Detect which cell encompasses the target text, then output its (X, Y) center coordinate. 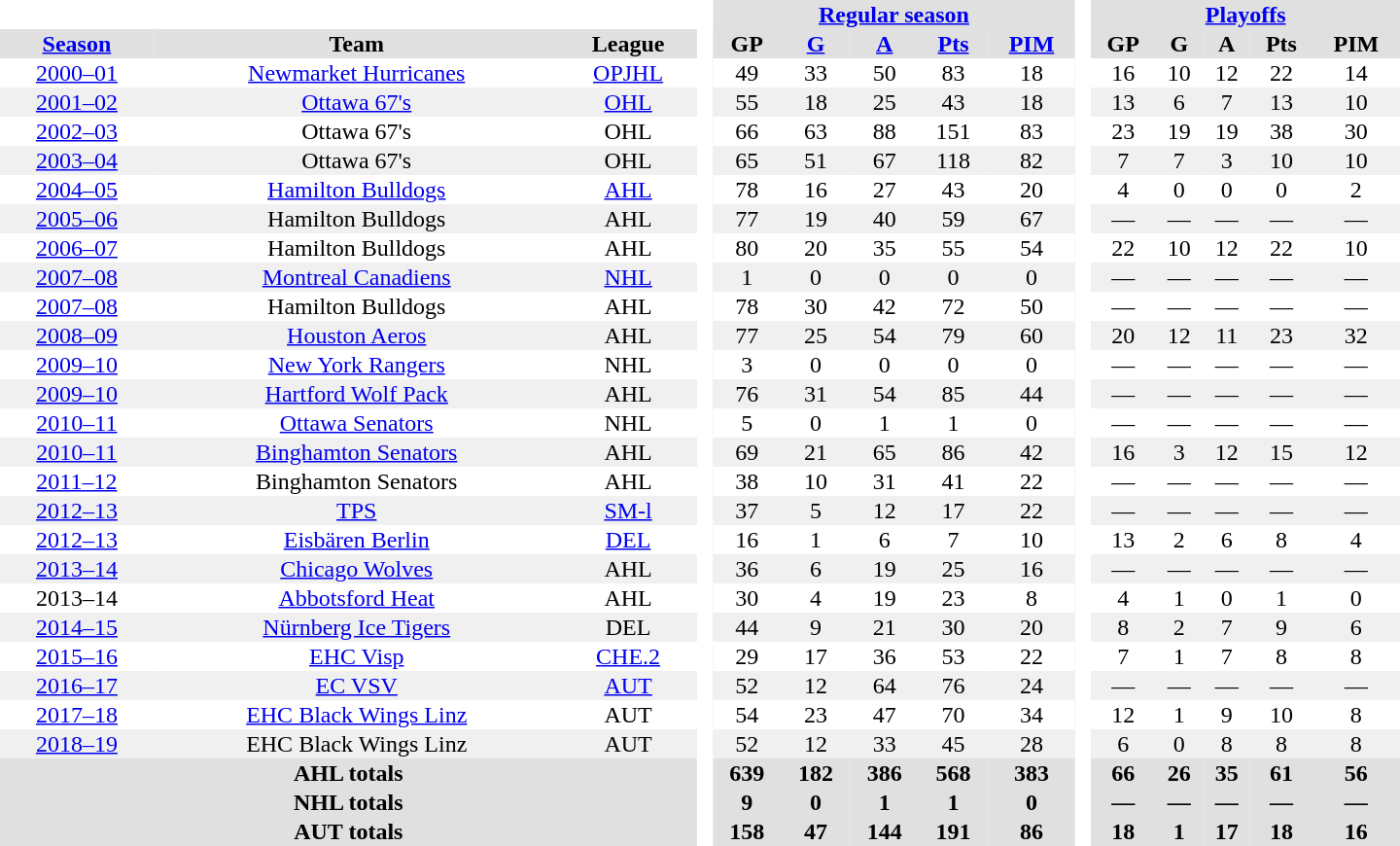
191 (953, 831)
Season (77, 44)
2017–18 (77, 715)
2011–12 (77, 481)
40 (885, 219)
Eisbären Berlin (357, 540)
League (628, 44)
158 (747, 831)
2006–07 (77, 248)
Regular season (894, 15)
AUT totals (348, 831)
Nürnberg Ice Tigers (357, 627)
OPJHL (628, 73)
Montreal Canadiens (357, 277)
27 (885, 190)
37 (747, 511)
70 (953, 715)
51 (817, 160)
2016–17 (77, 686)
CHE.2 (628, 656)
2003–04 (77, 160)
2000–01 (77, 73)
Newmarket Hurricanes (357, 73)
2018–19 (77, 744)
82 (1032, 160)
Playoffs (1245, 15)
151 (953, 131)
26 (1178, 773)
11 (1227, 335)
41 (953, 481)
568 (953, 773)
Team (357, 44)
2008–09 (77, 335)
383 (1032, 773)
SM-l (628, 511)
EHC Visp (357, 656)
85 (953, 394)
Chicago Wolves (357, 569)
Abbotsford Heat (357, 598)
NHL totals (348, 802)
AHL totals (348, 773)
2001–02 (77, 102)
72 (953, 306)
2005–06 (77, 219)
14 (1356, 73)
29 (747, 656)
386 (885, 773)
63 (817, 131)
45 (953, 744)
2004–05 (77, 190)
118 (953, 160)
Hartford Wolf Pack (357, 394)
61 (1281, 773)
24 (1032, 686)
TPS (357, 511)
Houston Aeros (357, 335)
32 (1356, 335)
79 (953, 335)
15 (1281, 452)
60 (1032, 335)
144 (885, 831)
53 (953, 656)
59 (953, 219)
2002–03 (77, 131)
182 (817, 773)
EC VSV (357, 686)
34 (1032, 715)
64 (885, 686)
639 (747, 773)
28 (1032, 744)
49 (747, 73)
2014–15 (77, 627)
New York Rangers (357, 365)
80 (747, 248)
Ottawa Senators (357, 423)
56 (1356, 773)
2015–16 (77, 656)
88 (885, 131)
69 (747, 452)
